Extract the [X, Y] coordinate from the center of the cell holding the provided text.  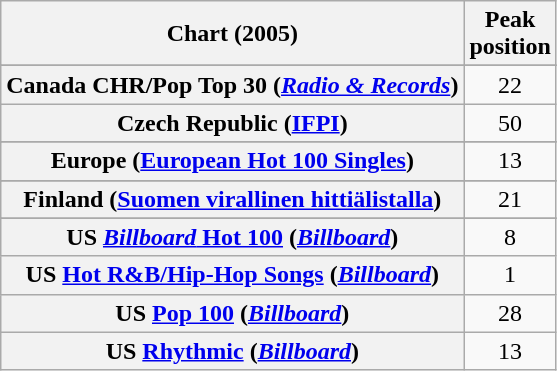
US Billboard Hot 100 (Billboard) [232, 237]
50 [510, 123]
Peakposition [510, 34]
US Hot R&B/Hip-Hop Songs (Billboard) [232, 275]
Chart (2005) [232, 34]
Europe (European Hot 100 Singles) [232, 161]
Finland (Suomen virallinen hittiälistalla) [232, 199]
21 [510, 199]
22 [510, 85]
Canada CHR/Pop Top 30 (Radio & Records) [232, 85]
8 [510, 237]
Czech Republic (IFPI) [232, 123]
1 [510, 275]
US Rhythmic (Billboard) [232, 351]
US Pop 100 (Billboard) [232, 313]
28 [510, 313]
